Capture the cell that displays the provided text and extract its [X, Y] central coordinate. 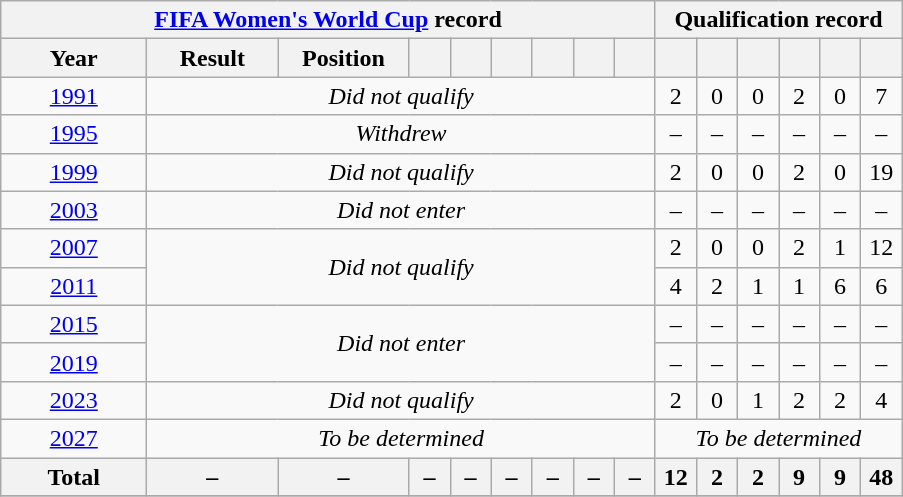
1999 [74, 172]
Year [74, 58]
Result [212, 58]
Position [344, 58]
1991 [74, 96]
2023 [74, 400]
2003 [74, 210]
2019 [74, 362]
19 [882, 172]
FIFA Women's World Cup record [328, 20]
2007 [74, 248]
Qualification record [778, 20]
2027 [74, 438]
Withdrew [401, 134]
Total [74, 477]
48 [882, 477]
1995 [74, 134]
2015 [74, 324]
2011 [74, 286]
7 [882, 96]
